Extract the (x, y) coordinate from the center of the cell holding the provided text.  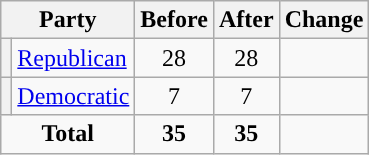
After (246, 20)
Democratic (74, 96)
Party (68, 20)
Republican (74, 58)
Before (174, 20)
Change (324, 20)
Total (68, 134)
